Capture the cell that displays the provided text and extract its (X, Y) central coordinate. 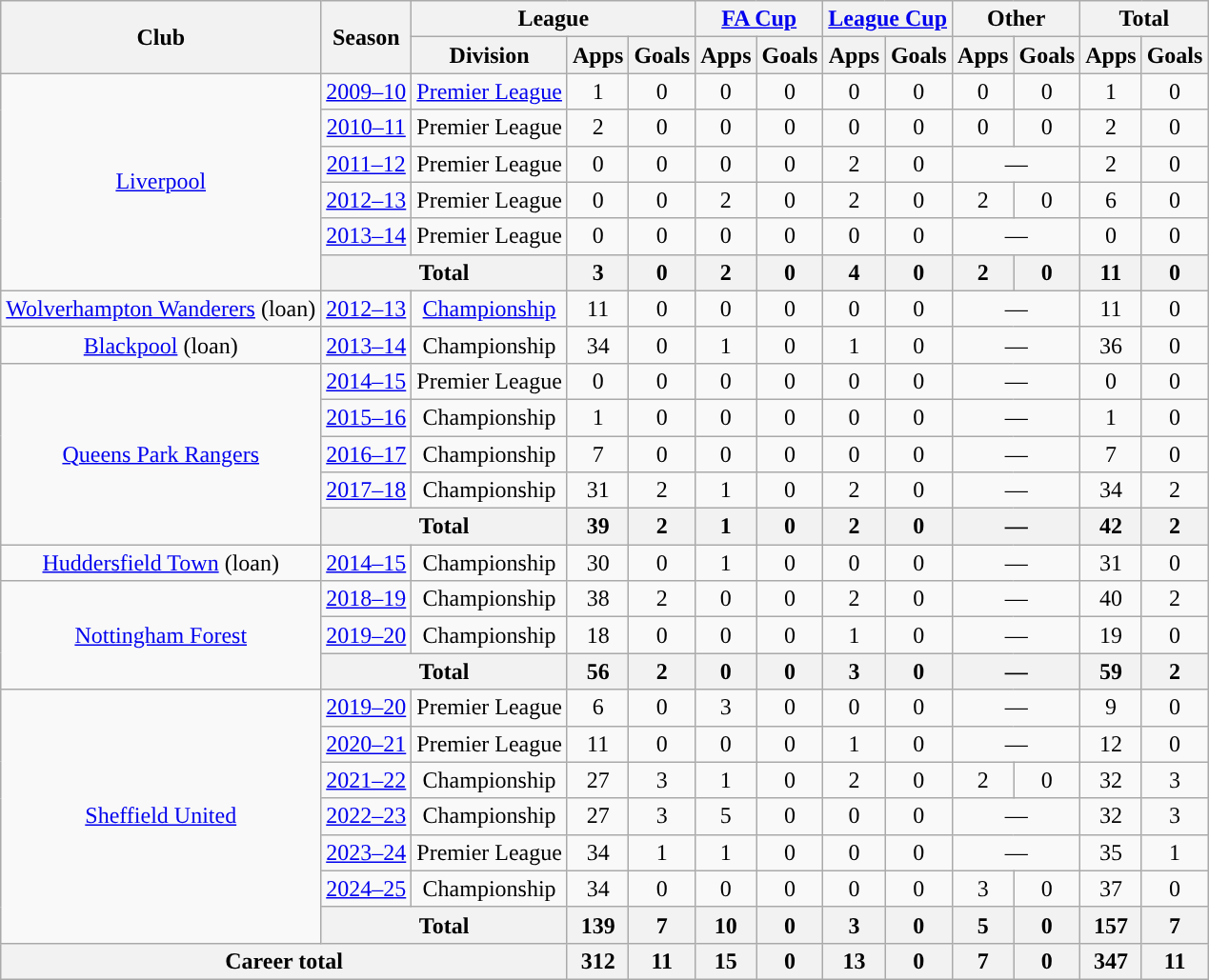
2017–18 (366, 490)
Blackpool (loan) (161, 345)
56 (597, 671)
38 (597, 599)
2020–21 (366, 744)
Wolverhampton Wanderers (loan) (161, 309)
League (554, 19)
347 (1111, 961)
18 (597, 635)
Other (1017, 19)
19 (1111, 635)
Nottingham Forest (161, 635)
13 (854, 961)
39 (597, 527)
Sheffield United (161, 816)
Division (490, 55)
15 (726, 961)
139 (597, 925)
312 (597, 961)
10 (726, 925)
42 (1111, 527)
2009–10 (366, 91)
Liverpool (161, 182)
2024–25 (366, 889)
9 (1111, 708)
157 (1111, 925)
37 (1111, 889)
30 (597, 563)
59 (1111, 671)
Queens Park Rangers (161, 453)
12 (1111, 744)
2023–24 (366, 852)
2015–16 (366, 417)
FA Cup (759, 19)
40 (1111, 599)
4 (854, 272)
Club (161, 37)
35 (1111, 852)
2010–11 (366, 128)
Season (366, 37)
2021–22 (366, 780)
2016–17 (366, 454)
League Cup (888, 19)
2018–19 (366, 599)
2011–12 (366, 164)
2022–23 (366, 816)
Huddersfield Town (loan) (161, 563)
Career total (284, 961)
36 (1111, 345)
